Search for the cell housing the specified text and yield its [X, Y] center coordinate. 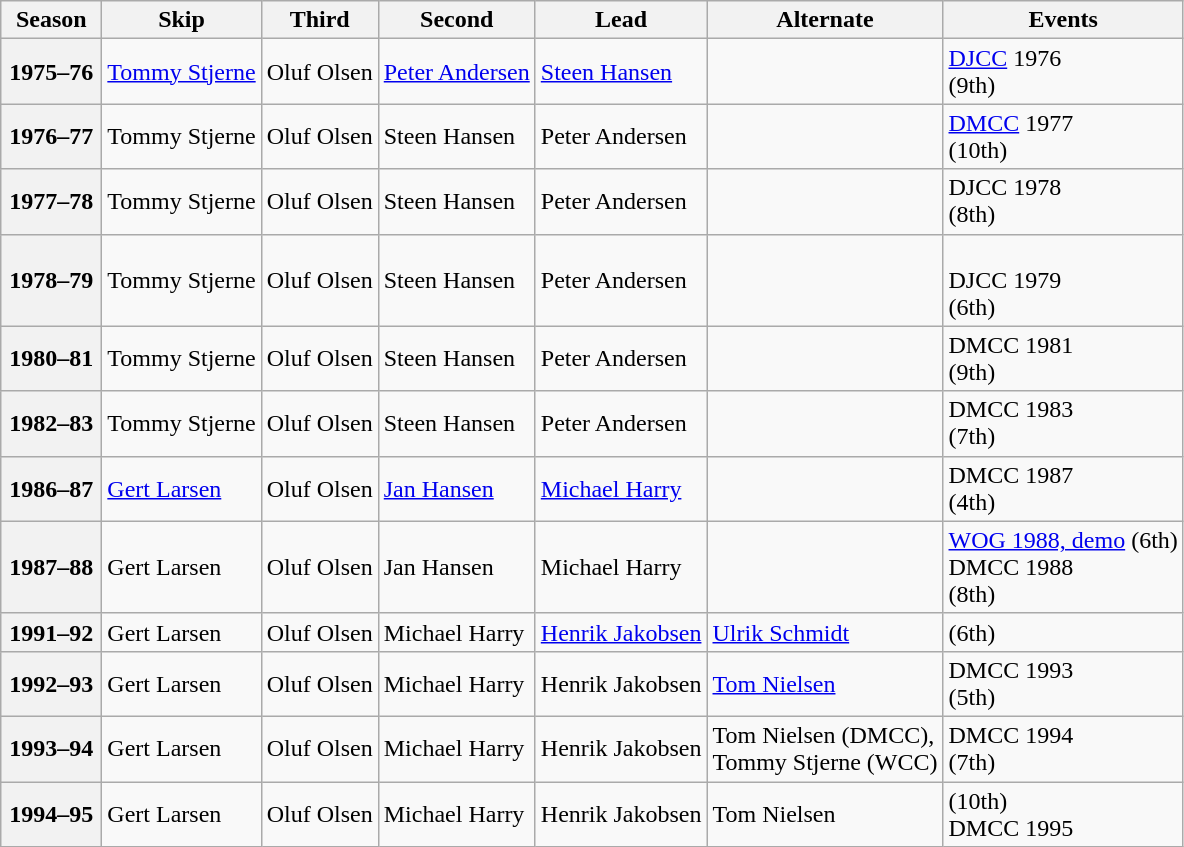
1994–95 [52, 814]
Second [456, 20]
1978–79 [52, 280]
Skip [182, 20]
1980–81 [52, 358]
DMCC 1987 (4th) [1063, 488]
Events [1063, 20]
(10th)DMCC 1995 [1063, 814]
DJCC 1976 (9th) [1063, 72]
Ulrik Schmidt [825, 632]
(6th) [1063, 632]
DMCC 1983 (7th) [1063, 424]
Season [52, 20]
Lead [621, 20]
DMCC 1977 (10th) [1063, 136]
1976–77 [52, 136]
DMCC 1993 (5th) [1063, 684]
DJCC 1978 (8th) [1063, 202]
Tom Nielsen (DMCC),Tommy Stjerne (WCC) [825, 748]
1986–87 [52, 488]
1991–92 [52, 632]
1975–76 [52, 72]
1993–94 [52, 748]
1992–93 [52, 684]
1987–88 [52, 567]
DMCC 1981 (9th) [1063, 358]
1977–78 [52, 202]
DJCC 1979 (6th) [1063, 280]
Third [320, 20]
1982–83 [52, 424]
Alternate [825, 20]
DMCC 1994 (7th) [1063, 748]
WOG 1988, demo (6th)DMCC 1988 (8th) [1063, 567]
